Return (X, Y) of the center of cell containing provided text 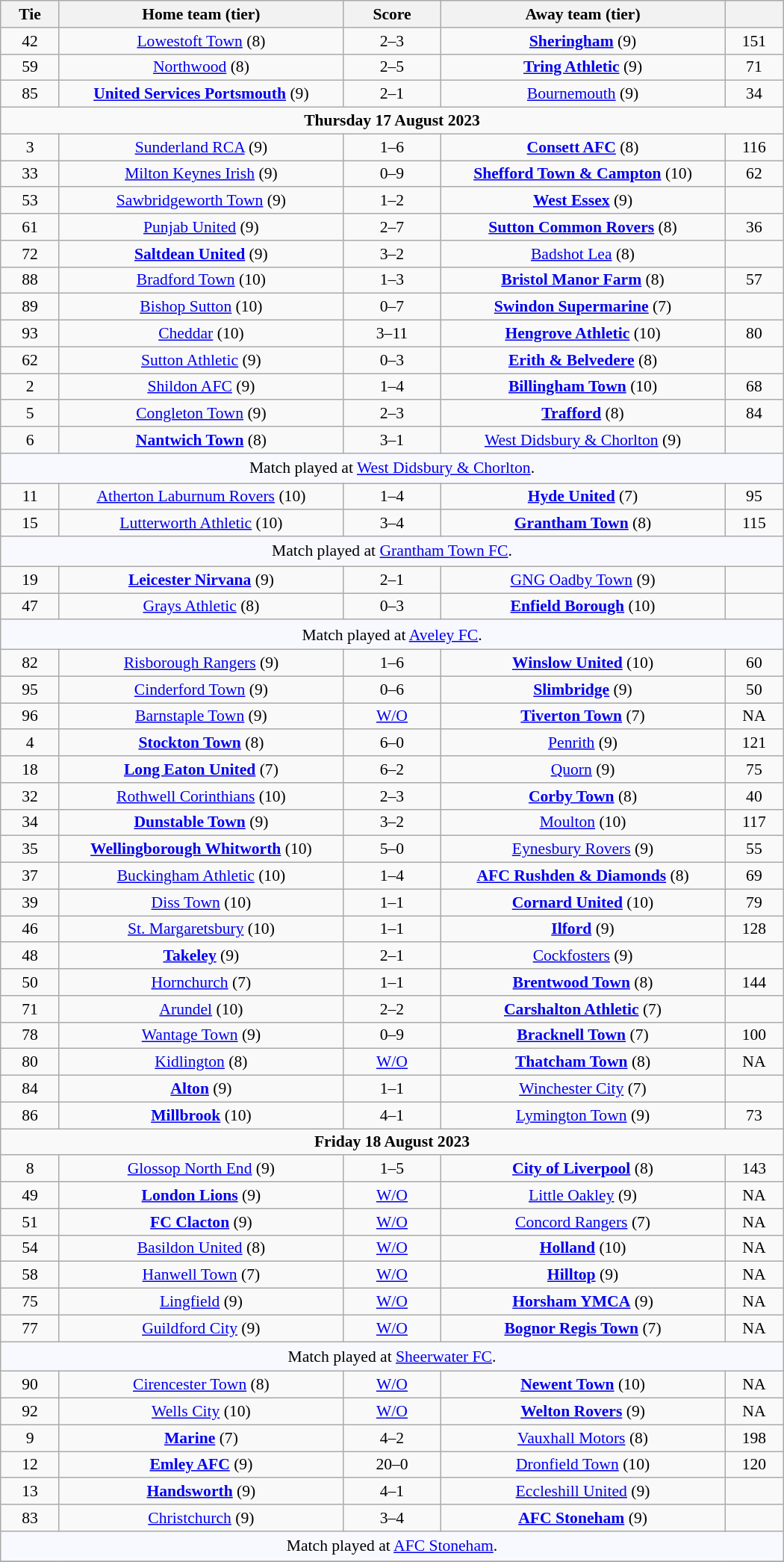
100 (754, 1035)
Hengrove Athletic (10) (583, 334)
Congleton Town (9) (201, 414)
42 (30, 41)
Cinderford Town (9) (201, 689)
40 (754, 796)
11 (30, 497)
Bracknell Town (7) (583, 1035)
Holland (10) (583, 1248)
Hyde United (7) (583, 497)
Shefford Town & Campton (10) (583, 174)
Sutton Common Rovers (8) (583, 227)
Diss Town (10) (201, 902)
13 (30, 1492)
Lingfield (9) (201, 1302)
Penrith (9) (583, 743)
Sawbridgeworth Town (9) (201, 201)
61 (30, 227)
Winslow United (10) (583, 663)
Hanwell Town (7) (201, 1275)
United Services Portsmouth (9) (201, 94)
Guildford City (9) (201, 1328)
Christchurch (9) (201, 1518)
Vauxhall Motors (8) (583, 1438)
88 (30, 280)
Wantage Town (9) (201, 1035)
121 (754, 743)
Tie (30, 14)
93 (30, 334)
Shildon AFC (9) (201, 387)
FC Clacton (9) (201, 1222)
Carshalton Athletic (7) (583, 1009)
85 (30, 94)
2–5 (391, 67)
120 (754, 1465)
89 (30, 307)
Little Oakley (9) (583, 1195)
58 (30, 1275)
82 (30, 663)
Match played at Grantham Town FC. (392, 551)
Friday 18 August 2023 (392, 1142)
Millbrook (10) (201, 1115)
4 (30, 743)
35 (30, 849)
Bournemouth (9) (583, 94)
53 (30, 201)
Cockfosters (9) (583, 956)
AFC Stoneham (9) (583, 1518)
Arundel (10) (201, 1009)
20–0 (391, 1465)
78 (30, 1035)
0–7 (391, 307)
Milton Keynes Irish (9) (201, 174)
Hornchurch (7) (201, 982)
Brentwood Town (8) (583, 982)
Rothwell Corinthians (10) (201, 796)
Emley AFC (9) (201, 1465)
59 (30, 67)
Northwood (8) (201, 67)
Winchester City (7) (583, 1089)
Away team (tier) (583, 14)
Handsworth (9) (201, 1492)
Tiverton Town (7) (583, 716)
Punjab United (9) (201, 227)
Sheringham (9) (583, 41)
54 (30, 1248)
Dronfield Town (10) (583, 1465)
Match played at Aveley FC. (392, 635)
Sutton Athletic (9) (201, 360)
83 (30, 1518)
5 (30, 414)
Eccleshill United (9) (583, 1492)
128 (754, 929)
Thursday 17 August 2023 (392, 121)
Quorn (9) (583, 769)
Marine (7) (201, 1438)
77 (30, 1328)
57 (754, 280)
46 (30, 929)
Match played at West Didsbury & Chorlton. (392, 468)
Billingham Town (10) (583, 387)
Sunderland RCA (9) (201, 147)
Match played at AFC Stoneham. (392, 1546)
Lutterworth Athletic (10) (201, 524)
GNG Oadby Town (9) (583, 580)
18 (30, 769)
St. Margaretsbury (10) (201, 929)
Kidlington (8) (201, 1062)
1–3 (391, 280)
Erith & Belvedere (8) (583, 360)
Match played at Sheerwater FC. (392, 1357)
96 (30, 716)
69 (754, 876)
Tring Athletic (9) (583, 67)
Barnstaple Town (9) (201, 716)
12 (30, 1465)
Welton Rovers (9) (583, 1412)
Saltdean United (9) (201, 254)
Bristol Manor Farm (8) (583, 280)
39 (30, 902)
68 (754, 387)
Bognor Regis Town (7) (583, 1328)
West Didsbury & Chorlton (9) (583, 440)
117 (754, 822)
49 (30, 1195)
6–0 (391, 743)
City of Liverpool (8) (583, 1169)
143 (754, 1169)
3 (30, 147)
151 (754, 41)
19 (30, 580)
Corby Town (8) (583, 796)
37 (30, 876)
Long Eaton United (7) (201, 769)
198 (754, 1438)
90 (30, 1385)
3–11 (391, 334)
6–2 (391, 769)
Wells City (10) (201, 1412)
Horsham YMCA (9) (583, 1302)
Bishop Sutton (10) (201, 307)
86 (30, 1115)
Newent Town (10) (583, 1385)
Leicester Nirvana (9) (201, 580)
33 (30, 174)
5–0 (391, 849)
3–1 (391, 440)
Cheddar (10) (201, 334)
73 (754, 1115)
Moulton (10) (583, 822)
Alton (9) (201, 1089)
Enfield Borough (10) (583, 607)
8 (30, 1169)
Badshot Lea (8) (583, 254)
Risborough Rangers (9) (201, 663)
1–5 (391, 1169)
Wellingborough Whitworth (10) (201, 849)
Cornard United (10) (583, 902)
Dunstable Town (9) (201, 822)
6 (30, 440)
72 (30, 254)
9 (30, 1438)
Hilltop (9) (583, 1275)
2 (30, 387)
144 (754, 982)
55 (754, 849)
Cirencester Town (8) (201, 1385)
Grantham Town (8) (583, 524)
Bradford Town (10) (201, 280)
2–7 (391, 227)
48 (30, 956)
AFC Rushden & Diamonds (8) (583, 876)
92 (30, 1412)
Swindon Supermarine (7) (583, 307)
Takeley (9) (201, 956)
Slimbridge (9) (583, 689)
15 (30, 524)
Consett AFC (8) (583, 147)
2–2 (391, 1009)
Glossop North End (9) (201, 1169)
1–2 (391, 201)
Nantwich Town (8) (201, 440)
Home team (tier) (201, 14)
Score (391, 14)
London Lions (9) (201, 1195)
4–2 (391, 1438)
Ilford (9) (583, 929)
Atherton Laburnum Rovers (10) (201, 497)
116 (754, 147)
115 (754, 524)
60 (754, 663)
Lymington Town (9) (583, 1115)
32 (30, 796)
47 (30, 607)
West Essex (9) (583, 201)
Basildon United (8) (201, 1248)
Trafford (8) (583, 414)
Lowestoft Town (8) (201, 41)
Stockton Town (8) (201, 743)
Thatcham Town (8) (583, 1062)
Grays Athletic (8) (201, 607)
36 (754, 227)
Buckingham Athletic (10) (201, 876)
51 (30, 1222)
79 (754, 902)
0–6 (391, 689)
Eynesbury Rovers (9) (583, 849)
Concord Rangers (7) (583, 1222)
